For the text-containing cell, return its midpoint in [x, y] coordinate format. 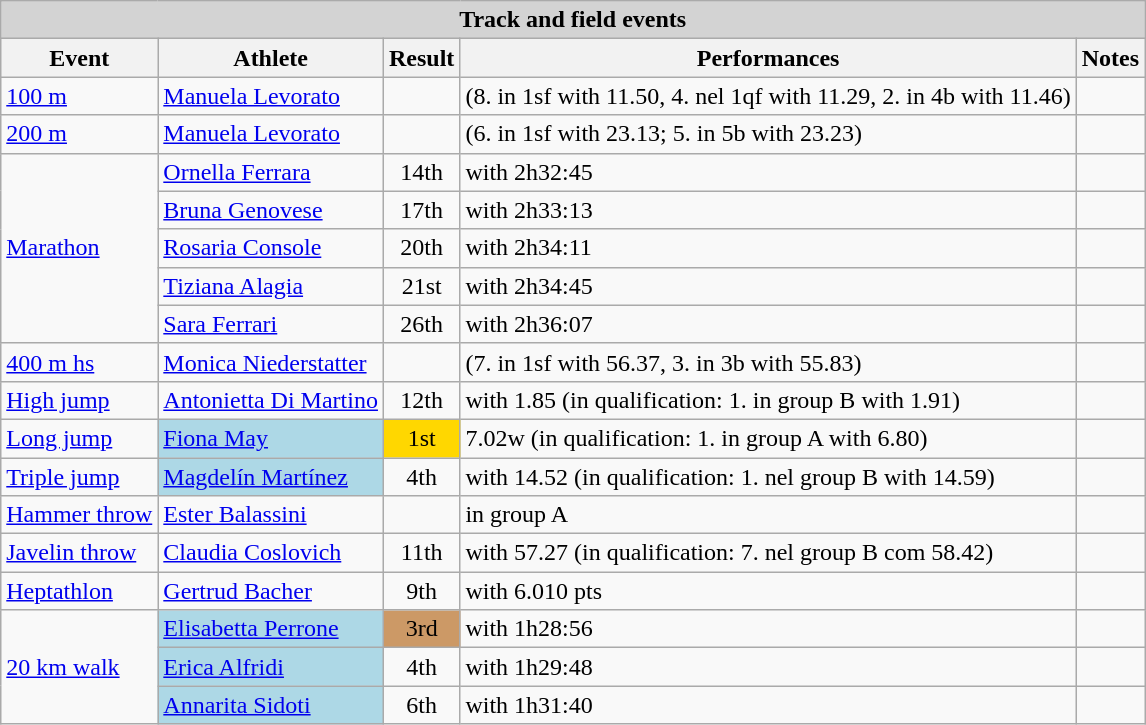
Notes [1110, 58]
Gertrud Bacher [271, 591]
Tiziana Alagia [271, 286]
11th [421, 553]
Event [80, 58]
with 6.010 pts [768, 591]
Antonietta Di Martino [271, 400]
(8. in 1sf with 11.50, 4. nel 1qf with 11.29, 2. in 4b with 11.46) [768, 96]
17th [421, 210]
Performances [768, 58]
9th [421, 591]
Claudia Coslovich [271, 553]
20th [421, 248]
with 1.85 (in qualification: 1. in group B with 1.91) [768, 400]
21st [421, 286]
Javelin throw [80, 553]
Marathon [80, 248]
(7. in 1sf with 56.37, 3. in 3b with 55.83) [768, 362]
Triple jump [80, 477]
with 2h34:11 [768, 248]
Sara Ferrari [271, 324]
Magdelín Martínez [271, 477]
with 2h32:45 [768, 172]
with 2h34:45 [768, 286]
Track and field events [573, 20]
Hammer throw [80, 515]
Rosaria Console [271, 248]
20 km walk [80, 667]
Monica Niederstatter [271, 362]
Fiona May [271, 438]
26th [421, 324]
12th [421, 400]
400 m hs [80, 362]
Bruna Genovese [271, 210]
Annarita Sidoti [271, 705]
(6. in 1sf with 23.13; 5. in 5b with 23.23) [768, 134]
with 57.27 (in qualification: 7. nel group B com 58.42) [768, 553]
with 2h33:13 [768, 210]
100 m [80, 96]
6th [421, 705]
High jump [80, 400]
Result [421, 58]
with 1h29:48 [768, 667]
Ornella Ferrara [271, 172]
Ester Balassini [271, 515]
with 1h28:56 [768, 629]
Long jump [80, 438]
in group A [768, 515]
Elisabetta Perrone [271, 629]
with 14.52 (in qualification: 1. nel group B with 14.59) [768, 477]
with 1h31:40 [768, 705]
14th [421, 172]
7.02w (in qualification: 1. in group A with 6.80) [768, 438]
Erica Alfridi [271, 667]
with 2h36:07 [768, 324]
3rd [421, 629]
200 m [80, 134]
Athlete [271, 58]
Heptathlon [80, 591]
1st [421, 438]
